Extract the [x, y] coordinate from the center of the cell holding the provided text.  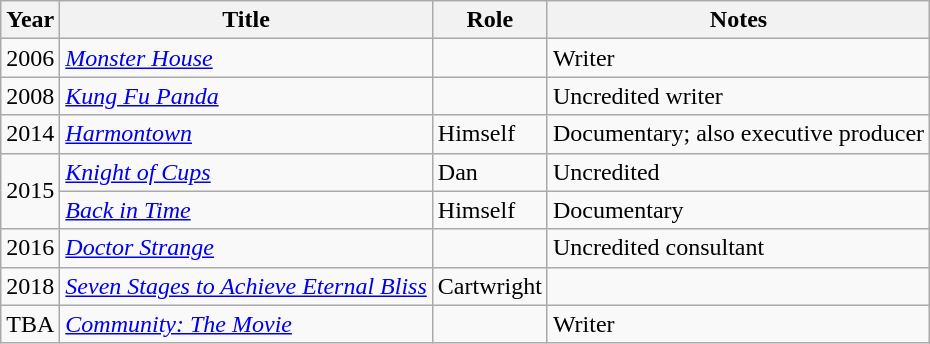
Cartwright [490, 286]
Documentary [738, 210]
Uncredited [738, 172]
Uncredited consultant [738, 248]
2006 [30, 58]
2008 [30, 96]
Dan [490, 172]
2015 [30, 191]
Notes [738, 20]
Year [30, 20]
2016 [30, 248]
2014 [30, 134]
Seven Stages to Achieve Eternal Bliss [246, 286]
Role [490, 20]
Community: The Movie [246, 324]
Documentary; also executive producer [738, 134]
Uncredited writer [738, 96]
Title [246, 20]
Doctor Strange [246, 248]
Back in Time [246, 210]
2018 [30, 286]
Harmontown [246, 134]
Kung Fu Panda [246, 96]
TBA [30, 324]
Monster House [246, 58]
Knight of Cups [246, 172]
